Scan for the cell matching the given text and deliver its [X, Y] coordinate at center. 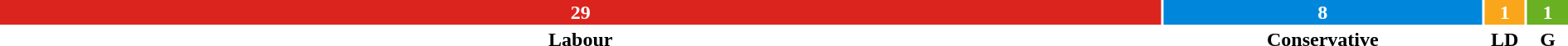
29 [581, 12]
8 [1322, 12]
